Return [x, y] of the center of cell containing provided text 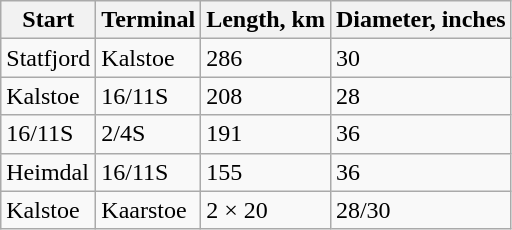
Kaarstoe [148, 210]
208 [266, 96]
2/4S [148, 134]
Start [48, 20]
30 [420, 58]
Length, km [266, 20]
Terminal [148, 20]
Heimdal [48, 172]
155 [266, 172]
28 [420, 96]
191 [266, 134]
286 [266, 58]
Statfjord [48, 58]
28/30 [420, 210]
2 × 20 [266, 210]
Diameter, inches [420, 20]
